Locate the cell with the specified text and output its (X, Y) center coordinate. 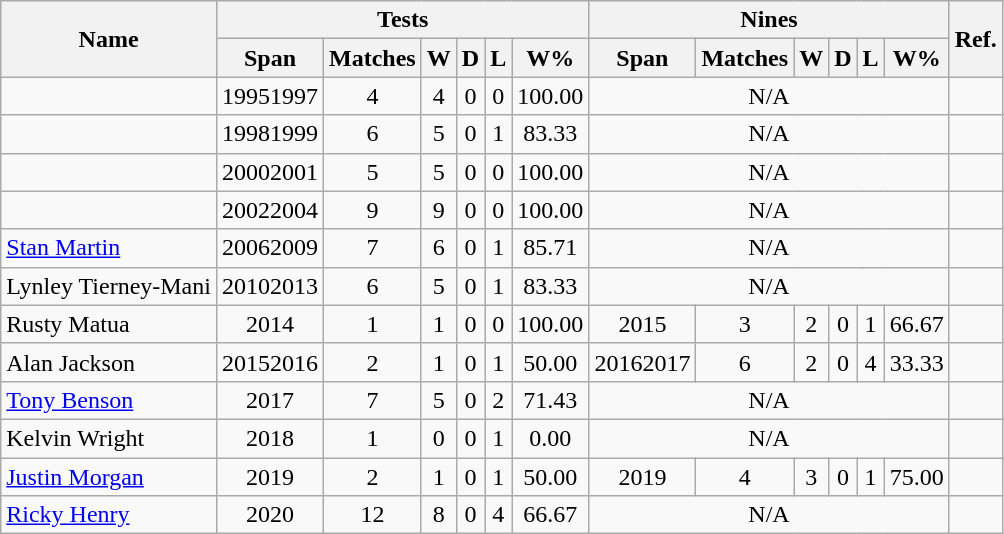
8 (438, 515)
Name (109, 39)
Tests (402, 20)
20022004 (270, 210)
20062009 (270, 248)
2014 (270, 324)
Ref. (976, 39)
Rusty Matua (109, 324)
19951997 (270, 96)
0.00 (550, 438)
20162017 (642, 362)
20102013 (270, 286)
Alan Jackson (109, 362)
Tony Benson (109, 400)
Stan Martin (109, 248)
75.00 (916, 477)
20002001 (270, 172)
2015 (642, 324)
Lynley Tierney-Mani (109, 286)
Justin Morgan (109, 477)
2018 (270, 438)
Ricky Henry (109, 515)
12 (373, 515)
2020 (270, 515)
33.33 (916, 362)
2017 (270, 400)
71.43 (550, 400)
Nines (769, 20)
19981999 (270, 134)
85.71 (550, 248)
Kelvin Wright (109, 438)
20152016 (270, 362)
